Extract the [x, y] coordinate from the center of the cell holding the provided text.  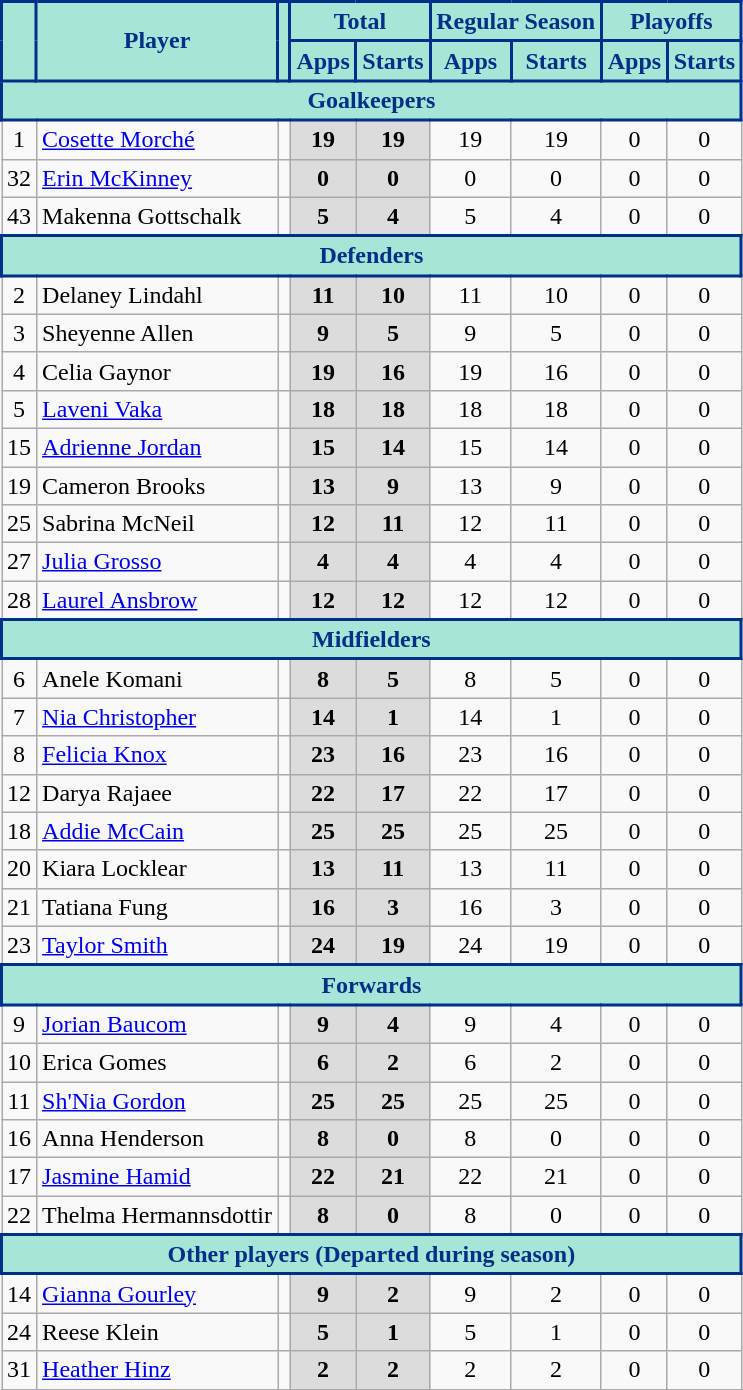
31 [20, 1370]
Taylor Smith [158, 946]
Regular Season [516, 22]
Tatiana Fung [158, 907]
32 [20, 178]
Cosette Morché [158, 140]
Erica Gomes [158, 1062]
Erin McKinney [158, 178]
7 [20, 717]
Midfielders [372, 640]
Other players (Departed during season) [372, 1254]
Nia Christopher [158, 717]
Felicia Knox [158, 755]
Heather Hinz [158, 1370]
Makenna Gottschalk [158, 216]
Jasmine Hamid [158, 1177]
Thelma Hermannsdottir [158, 1216]
Jorian Baucom [158, 1024]
Sheyenne Allen [158, 333]
28 [20, 600]
Player [158, 42]
Anna Henderson [158, 1139]
Goalkeepers [372, 101]
27 [20, 562]
Playoffs [671, 22]
Anele Komani [158, 678]
Sh'Nia Gordon [158, 1101]
Laurel Ansbrow [158, 600]
Julia Grosso [158, 562]
Darya Rajaee [158, 793]
Defenders [372, 256]
Total [360, 22]
Laveni Vaka [158, 409]
Cameron Brooks [158, 485]
Addie McCain [158, 831]
20 [20, 869]
Adrienne Jordan [158, 447]
Forwards [372, 985]
Sabrina McNeil [158, 524]
Gianna Gourley [158, 1294]
Delaney Lindahl [158, 294]
Celia Gaynor [158, 371]
Reese Klein [158, 1332]
43 [20, 216]
Kiara Locklear [158, 869]
